Return (x, y) of the center of cell containing provided text 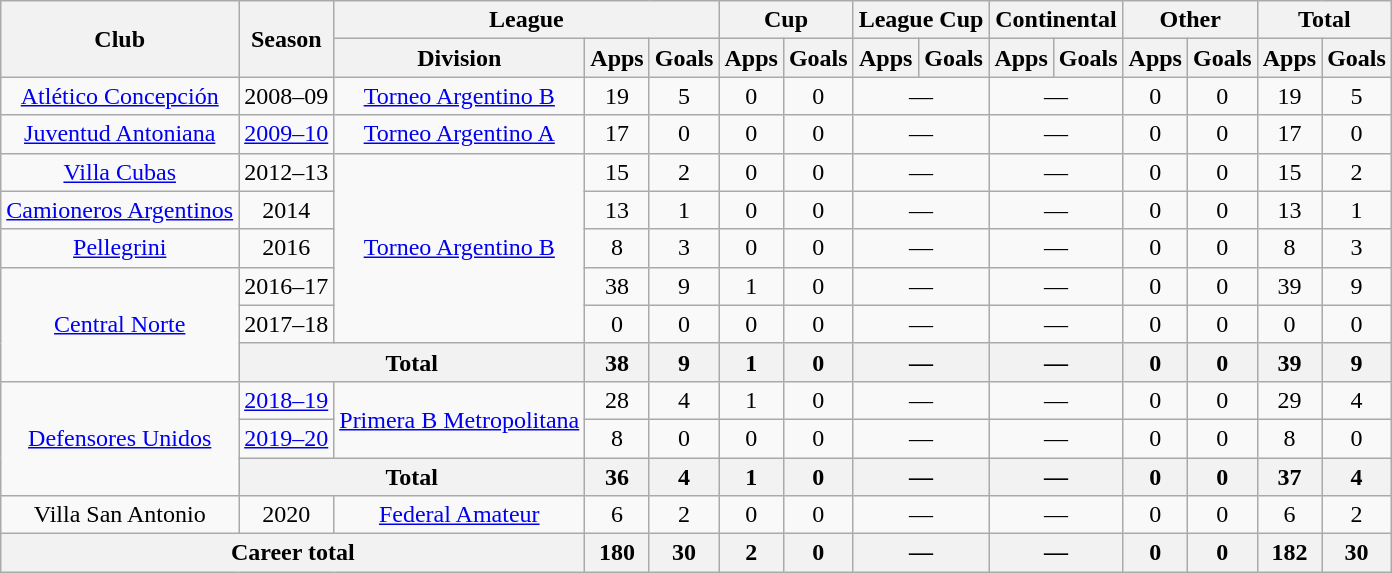
Villa San Antonio (120, 515)
Continental (1056, 20)
37 (1289, 477)
2012–13 (286, 172)
Central Norte (120, 324)
182 (1289, 553)
2009–10 (286, 134)
2014 (286, 210)
Division (460, 58)
Cup (786, 20)
League (526, 20)
Atlético Concepción (120, 96)
Other (1190, 20)
Juventud Antoniana (120, 134)
Primera B Metropolitana (460, 419)
2020 (286, 515)
36 (617, 477)
Club (120, 39)
2017–18 (286, 324)
2016 (286, 248)
180 (617, 553)
2016–17 (286, 286)
Torneo Argentino A (460, 134)
2008–09 (286, 96)
2019–20 (286, 438)
28 (617, 400)
Camioneros Argentinos (120, 210)
Season (286, 39)
29 (1289, 400)
Defensores Unidos (120, 438)
Federal Amateur (460, 515)
2018–19 (286, 400)
League Cup (921, 20)
Villa Cubas (120, 172)
Career total (293, 553)
Pellegrini (120, 248)
